Scan for the cell matching the given text and deliver its [x, y] coordinate at center. 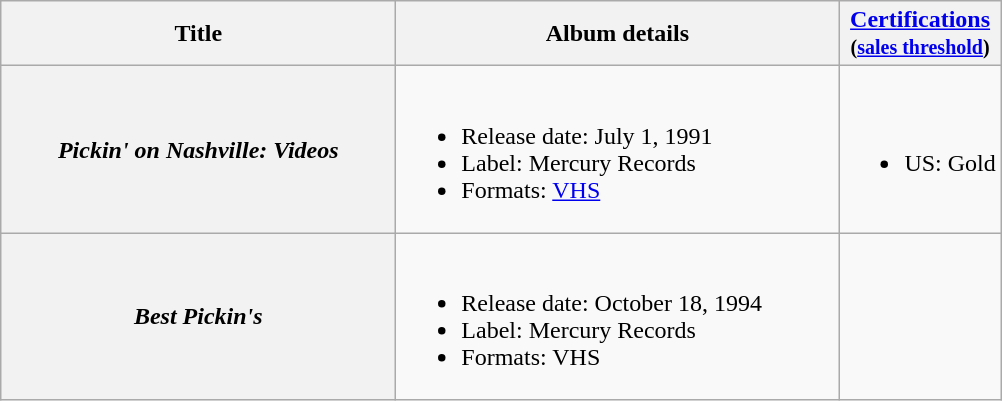
Title [198, 34]
Certifications(sales threshold) [920, 34]
US: Gold [920, 150]
Release date: October 18, 1994Label: Mercury RecordsFormats: VHS [618, 316]
Album details [618, 34]
Release date: July 1, 1991Label: Mercury RecordsFormats: VHS [618, 150]
Pickin' on Nashville: Videos [198, 150]
Best Pickin's [198, 316]
